For the text-containing cell, return its midpoint in [x, y] coordinate format. 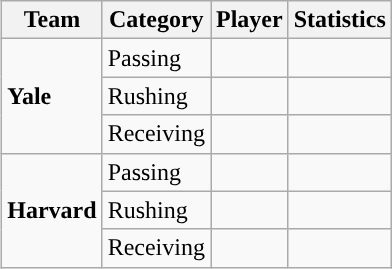
Harvard [52, 210]
Statistics [340, 20]
Player [249, 20]
Team [52, 20]
Category [156, 20]
Yale [52, 96]
